Pinpoint the cell where the given text exists, returning its (x, y) midpoint coordinate. 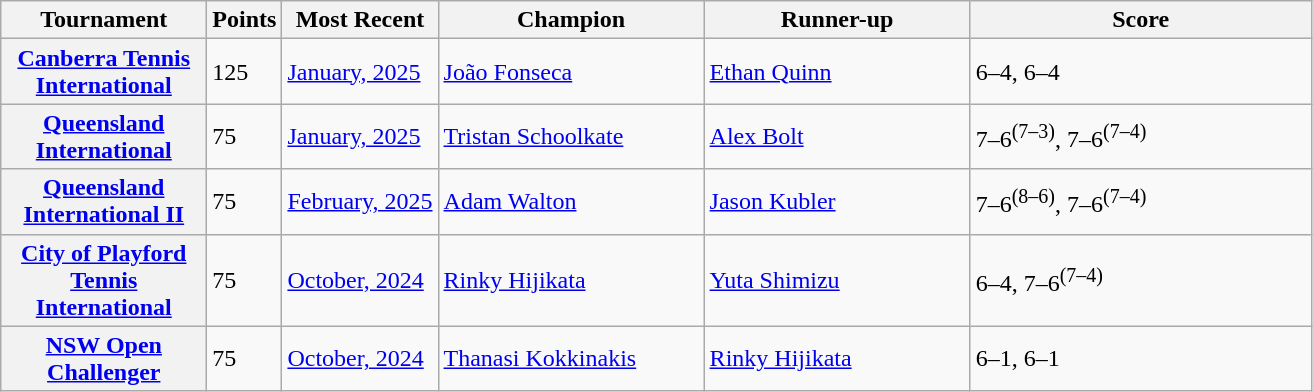
Jason Kubler (837, 202)
7–6(7–3), 7–6(7–4) (1140, 136)
Ethan Quinn (837, 72)
6–1, 6–1 (1140, 358)
125 (244, 72)
Score (1140, 20)
Thanasi Kokkinakis (571, 358)
Queensland International II (104, 202)
Runner-up (837, 20)
7–6(8–6), 7–6(7–4) (1140, 202)
Canberra Tennis International (104, 72)
Adam Walton (571, 202)
Most Recent (360, 20)
Tournament (104, 20)
6–4, 7–6(7–4) (1140, 280)
NSW Open Challenger (104, 358)
Tristan Schoolkate (571, 136)
Champion (571, 20)
Queensland International (104, 136)
Alex Bolt (837, 136)
Yuta Shimizu (837, 280)
6–4, 6–4 (1140, 72)
City of Playford Tennis International (104, 280)
Points (244, 20)
João Fonseca (571, 72)
February, 2025 (360, 202)
